Determine the (x, y) coordinate at the center of the cell enclosing the given text.  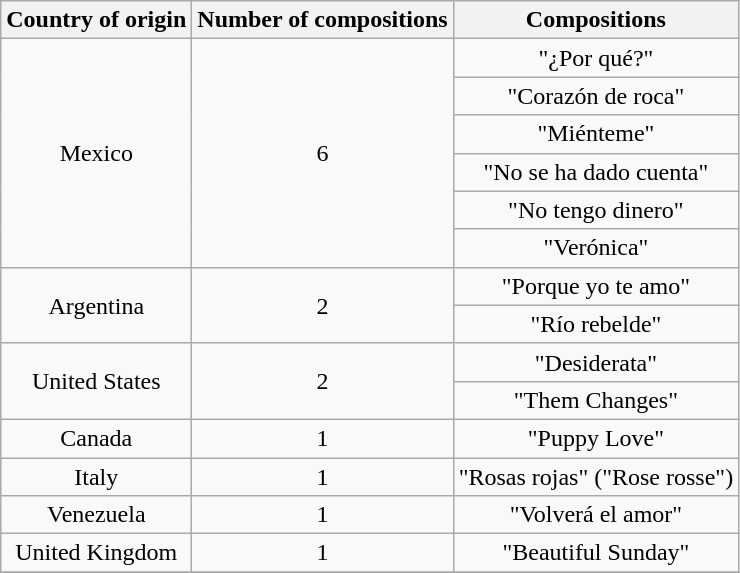
"Them Changes" (596, 400)
Canada (96, 438)
Mexico (96, 153)
"Río rebelde" (596, 324)
"Verónica" (596, 248)
United Kingdom (96, 553)
"Volverá el amor" (596, 515)
United States (96, 381)
Italy (96, 477)
"No se ha dado cuenta" (596, 172)
"¿Por qué?" (596, 58)
Compositions (596, 20)
Venezuela (96, 515)
"No tengo dinero" (596, 210)
"Miénteme" (596, 134)
"Rosas rojas" ("Rose rosse") (596, 477)
"Porque yo te amo" (596, 286)
"Beautiful Sunday" (596, 553)
Number of compositions (322, 20)
Country of origin (96, 20)
Argentina (96, 305)
"Puppy Love" (596, 438)
"Corazón de roca" (596, 96)
"Desiderata" (596, 362)
6 (322, 153)
